Identify which cell holds the provided text, then report its [X, Y] central coordinate. 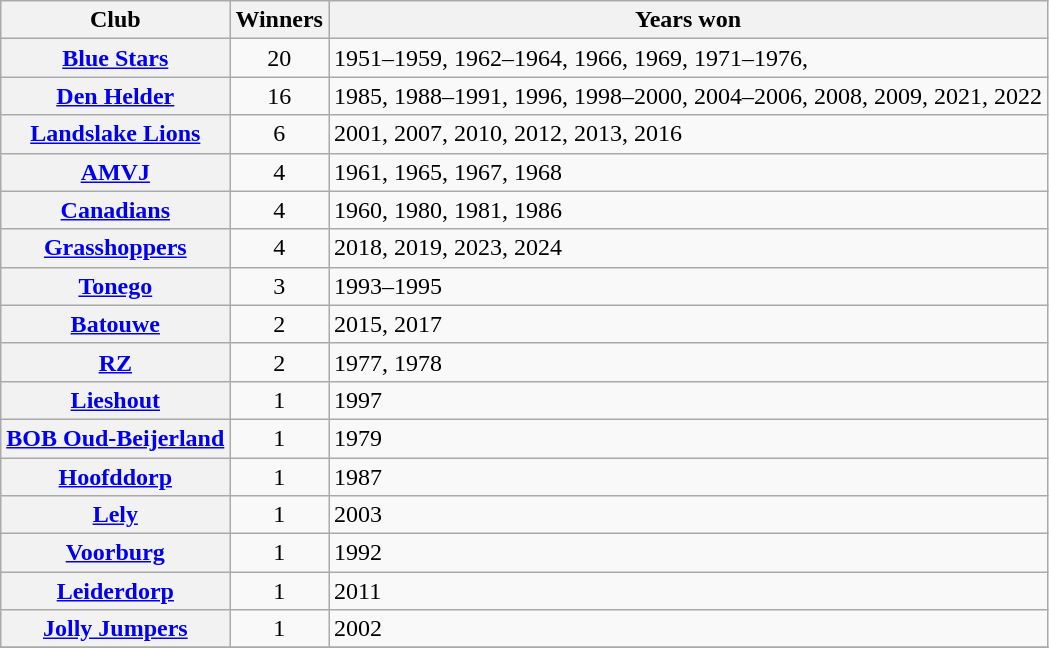
Blue Stars [116, 58]
1979 [688, 438]
1985, 1988–1991, 1996, 1998–2000, 2004–2006, 2008, 2009, 2021, 2022 [688, 96]
1960, 1980, 1981, 1986 [688, 210]
1951–1959, 1962–1964, 1966, 1969, 1971–1976, [688, 58]
1993–1995 [688, 286]
1987 [688, 477]
16 [280, 96]
Leiderdorp [116, 591]
Hoofddorp [116, 477]
RZ [116, 362]
3 [280, 286]
Club [116, 20]
Lieshout [116, 400]
20 [280, 58]
Voorburg [116, 553]
AMVJ [116, 172]
BOB Oud-Beijerland [116, 438]
Grasshoppers [116, 248]
Jolly Jumpers [116, 629]
Winners [280, 20]
Batouwe [116, 324]
Landslake Lions [116, 134]
2011 [688, 591]
2003 [688, 515]
6 [280, 134]
1992 [688, 553]
Lely [116, 515]
Tonego [116, 286]
2015, 2017 [688, 324]
1961, 1965, 1967, 1968 [688, 172]
Canadians [116, 210]
2018, 2019, 2023, 2024 [688, 248]
2002 [688, 629]
Years won [688, 20]
2001, 2007, 2010, 2012, 2013, 2016 [688, 134]
1997 [688, 400]
1977, 1978 [688, 362]
Den Helder [116, 96]
